Return [x, y] of the center of cell containing provided text 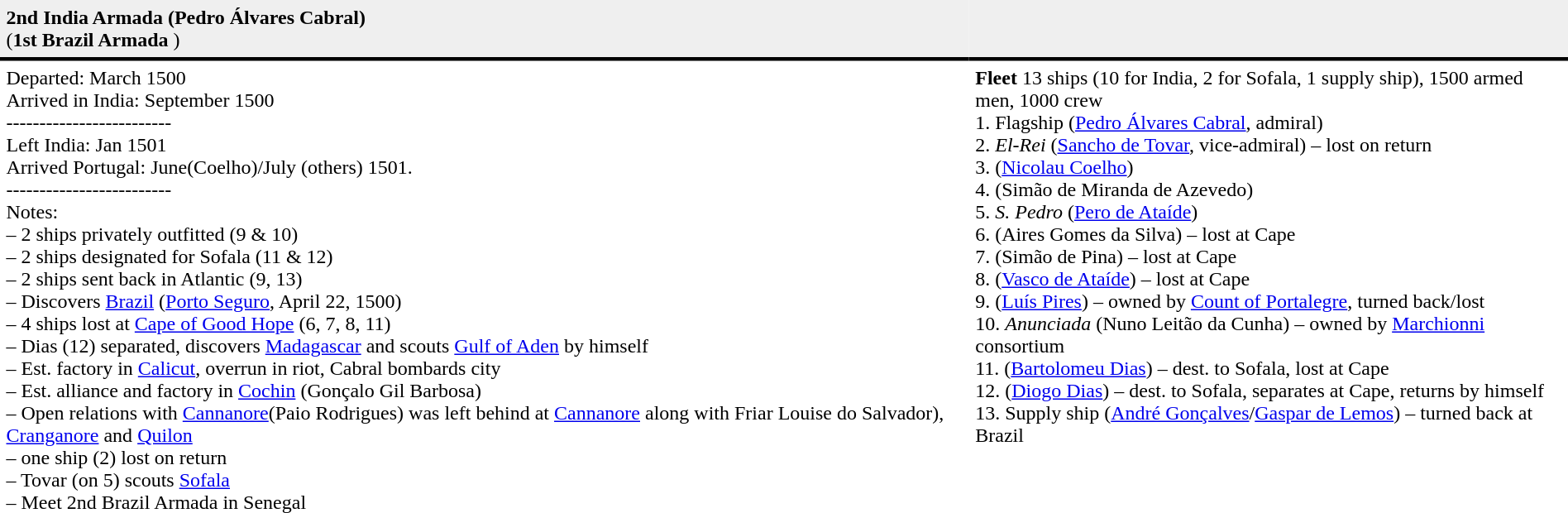
2nd India Armada (Pedro Álvares Cabral) (1st Brazil Armada ) [485, 30]
